Find where the given text appears and provide that cell's center as (x, y) coordinate. 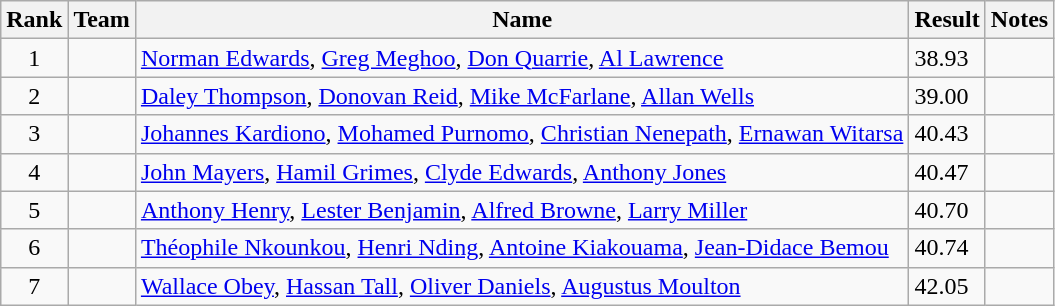
Name (522, 20)
Daley Thompson, Donovan Reid, Mike McFarlane, Allan Wells (522, 96)
40.74 (947, 248)
5 (34, 210)
1 (34, 58)
6 (34, 248)
Wallace Obey, Hassan Tall, Oliver Daniels, Augustus Moulton (522, 286)
Anthony Henry, Lester Benjamin, Alfred Browne, Larry Miller (522, 210)
40.70 (947, 210)
4 (34, 172)
42.05 (947, 286)
Norman Edwards, Greg Meghoo, Don Quarrie, Al Lawrence (522, 58)
Notes (1019, 20)
40.43 (947, 134)
Rank (34, 20)
Théophile Nkounkou, Henri Nding, Antoine Kiakouama, Jean-Didace Bemou (522, 248)
Result (947, 20)
38.93 (947, 58)
2 (34, 96)
7 (34, 286)
Johannes Kardiono, Mohamed Purnomo, Christian Nenepath, Ernawan Witarsa (522, 134)
John Mayers, Hamil Grimes, Clyde Edwards, Anthony Jones (522, 172)
40.47 (947, 172)
39.00 (947, 96)
3 (34, 134)
Team (102, 20)
